Determine the [x, y] coordinate at the center of the cell enclosing the given text.  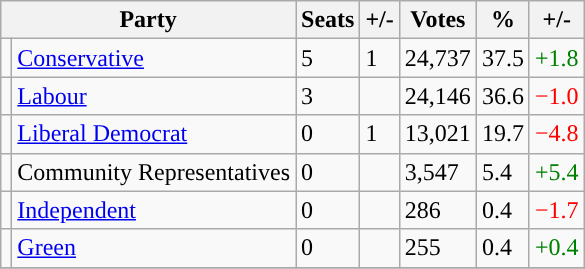
Green [154, 248]
5.4 [502, 172]
Party [148, 20]
36.6 [502, 96]
37.5 [502, 58]
13,021 [438, 134]
3 [328, 96]
−1.7 [556, 210]
−1.0 [556, 96]
Labour [154, 96]
% [502, 20]
Community Representatives [154, 172]
Seats [328, 20]
Votes [438, 20]
+5.4 [556, 172]
Independent [154, 210]
19.7 [502, 134]
Conservative [154, 58]
+1.8 [556, 58]
Liberal Democrat [154, 134]
24,737 [438, 58]
5 [328, 58]
+0.4 [556, 248]
24,146 [438, 96]
255 [438, 248]
3,547 [438, 172]
−4.8 [556, 134]
286 [438, 210]
